Capture the cell that displays the provided text and extract its [X, Y] central coordinate. 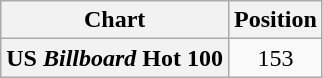
US Billboard Hot 100 [115, 58]
153 [276, 58]
Chart [115, 20]
Position [276, 20]
